Pinpoint the cell where the given text exists, returning its [x, y] midpoint coordinate. 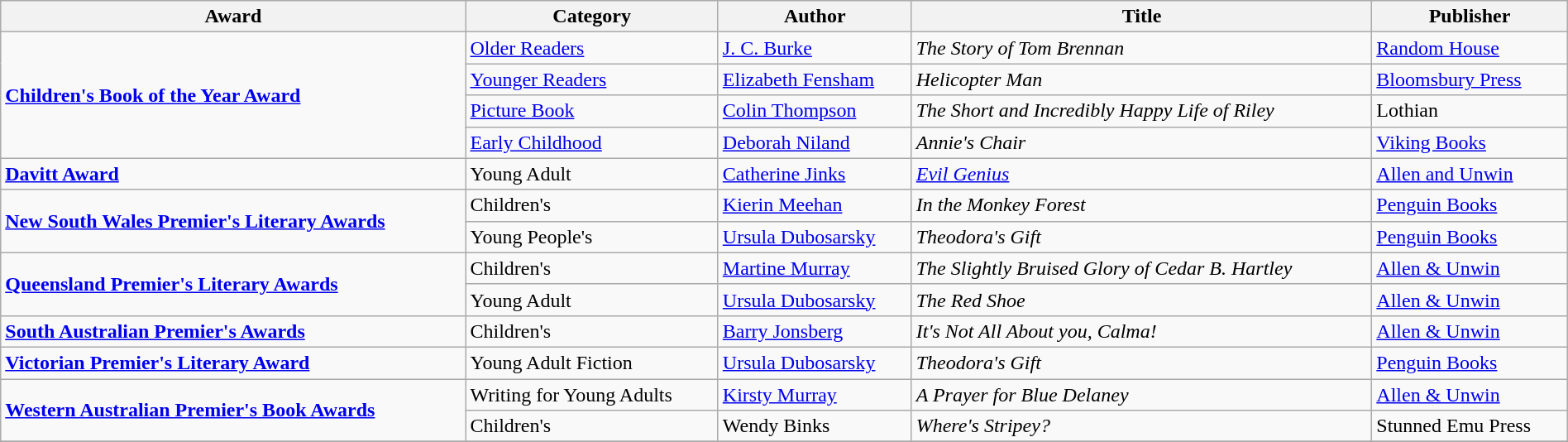
Where's Stripey? [1141, 426]
Writing for Young Adults [592, 395]
A Prayer for Blue Delaney [1141, 395]
Victorian Premier's Literary Award [233, 363]
Davitt Award [233, 174]
It's Not All About you, Calma! [1141, 331]
In the Monkey Forest [1141, 205]
Young People's [592, 237]
Annie's Chair [1141, 142]
The Story of Tom Brennan [1141, 48]
Picture Book [592, 111]
Deborah Niland [815, 142]
Title [1141, 17]
Lothian [1470, 111]
Wendy Binks [815, 426]
J. C. Burke [815, 48]
The Slightly Bruised Glory of Cedar B. Hartley [1141, 268]
Western Australian Premier's Book Awards [233, 411]
Children's Book of the Year Award [233, 95]
The Red Shoe [1141, 300]
Allen and Unwin [1470, 174]
The Short and Incredibly Happy Life of Riley [1141, 111]
Author [815, 17]
Barry Jonsberg [815, 331]
Category [592, 17]
Early Childhood [592, 142]
Evil Genius [1141, 174]
Elizabeth Fensham [815, 79]
Helicopter Man [1141, 79]
Queensland Premier's Literary Awards [233, 284]
Catherine Jinks [815, 174]
Martine Murray [815, 268]
Award [233, 17]
Kirsty Murray [815, 395]
Young Adult Fiction [592, 363]
Publisher [1470, 17]
Viking Books [1470, 142]
Kierin Meehan [815, 205]
Colin Thompson [815, 111]
Random House [1470, 48]
Older Readers [592, 48]
South Australian Premier's Awards [233, 331]
Younger Readers [592, 79]
New South Wales Premier's Literary Awards [233, 221]
Stunned Emu Press [1470, 426]
Bloomsbury Press [1470, 79]
